Identify which cell holds the provided text, then report its (x, y) central coordinate. 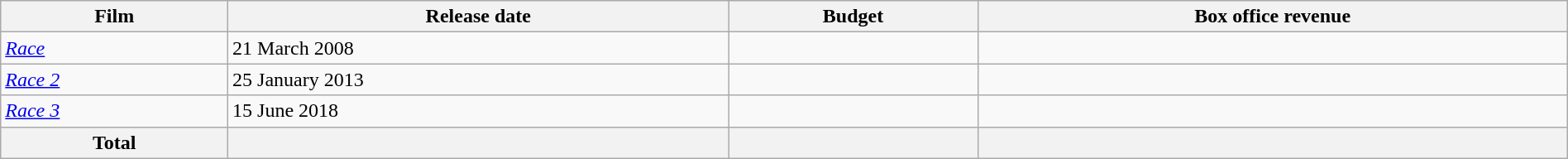
Total (114, 142)
Race 3 (114, 111)
Box office revenue (1272, 17)
15 June 2018 (478, 111)
Budget (853, 17)
Race (114, 48)
Release date (478, 17)
Film (114, 17)
25 January 2013 (478, 79)
Race 2 (114, 79)
21 March 2008 (478, 48)
